Detect which cell encompasses the target text, then output its [x, y] center coordinate. 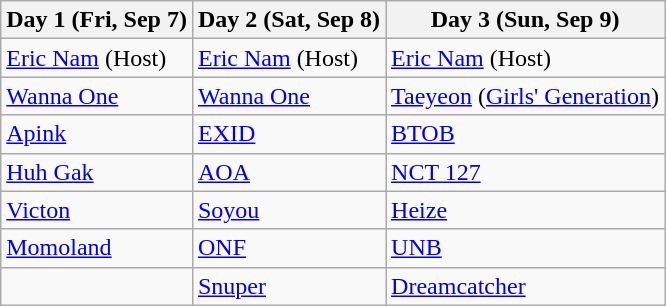
Soyou [288, 210]
Victon [97, 210]
Momoland [97, 248]
Day 1 (Fri, Sep 7) [97, 20]
UNB [526, 248]
Dreamcatcher [526, 286]
Day 3 (Sun, Sep 9) [526, 20]
AOA [288, 172]
EXID [288, 134]
Snuper [288, 286]
Taeyeon (Girls' Generation) [526, 96]
Apink [97, 134]
Heize [526, 210]
Day 2 (Sat, Sep 8) [288, 20]
BTOB [526, 134]
NCT 127 [526, 172]
ONF [288, 248]
Huh Gak [97, 172]
